Scan for the cell matching the given text and deliver its (x, y) coordinate at center. 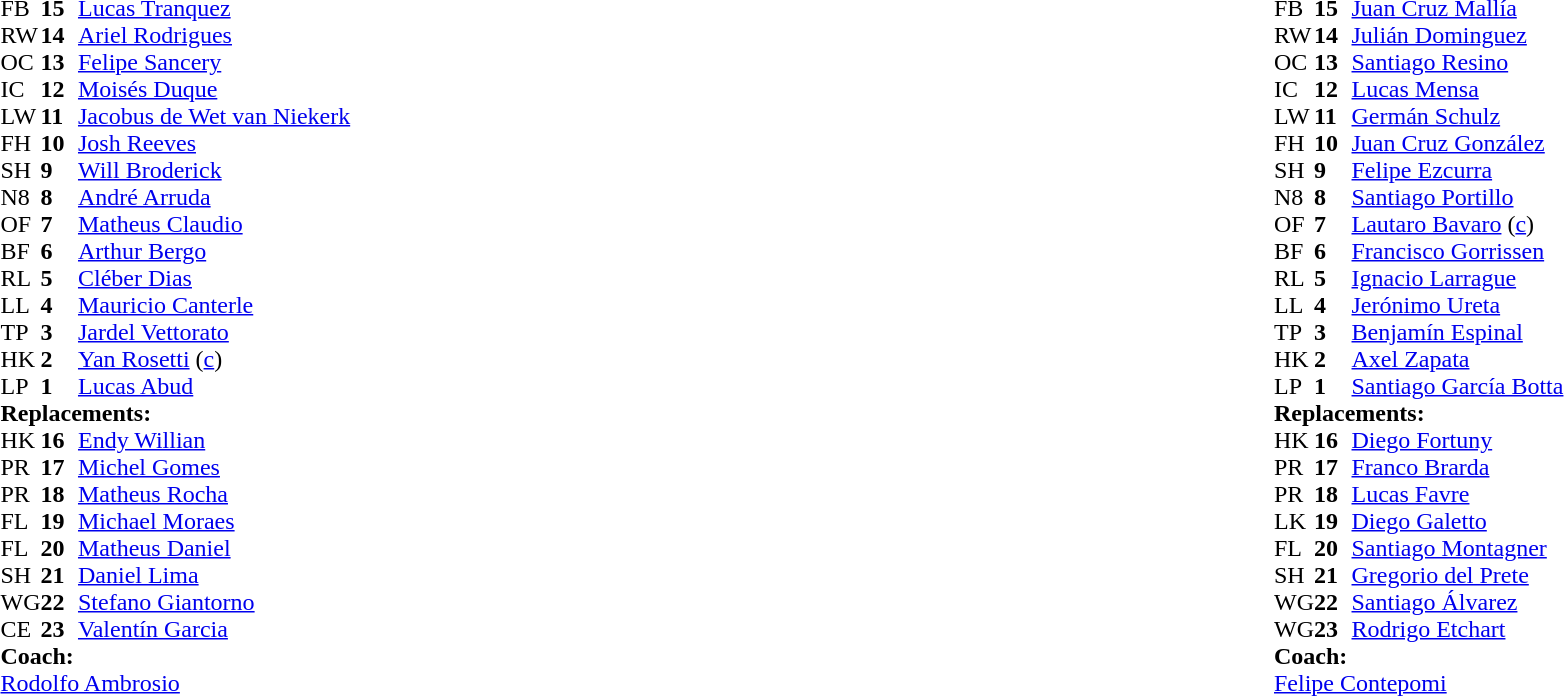
Francisco Gorrissen (1458, 252)
Lucas Favre (1458, 494)
Cléber Dias (214, 278)
Lucas Mensa (1458, 90)
Valentín Garcia (214, 630)
Jardel Vettorato (214, 332)
Santiago Resino (1458, 62)
Juan Cruz González (1458, 144)
Santiago Portillo (1458, 198)
Rodrigo Etchart (1458, 630)
Jerónimo Ureta (1458, 306)
André Arruda (214, 198)
Diego Galetto (1458, 522)
Moisés Duque (214, 90)
Felipe Sancery (214, 62)
Ignacio Larrague (1458, 278)
Germán Schulz (1458, 116)
Arthur Bergo (214, 252)
Daniel Lima (214, 576)
Felipe Ezcurra (1458, 170)
LK (1294, 522)
Ariel Rodrigues (214, 36)
Mauricio Canterle (214, 306)
Franco Brarda (1458, 468)
Lucas Abud (214, 386)
Yan Rosetti (c) (214, 360)
Will Broderick (214, 170)
Michael Moraes (214, 522)
Julián Dominguez (1458, 36)
Matheus Rocha (214, 494)
Matheus Claudio (214, 224)
CE (20, 630)
Diego Fortuny (1458, 440)
Michel Gomes (214, 468)
Axel Zapata (1458, 360)
Endy Willian (214, 440)
Benjamín Espinal (1458, 332)
Stefano Giantorno (214, 602)
Santiago Montagner (1458, 548)
Matheus Daniel (214, 548)
Gregorio del Prete (1458, 576)
Santiago Álvarez (1458, 602)
Santiago García Botta (1458, 386)
Josh Reeves (214, 144)
Lautaro Bavaro (c) (1458, 224)
Jacobus de Wet van Niekerk (214, 116)
